Provide the [X, Y] coordinate of the cell's center where the given text is located.  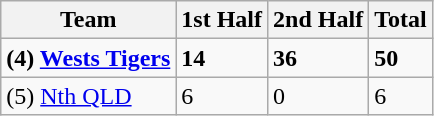
36 [318, 58]
(5) Nth QLD [88, 96]
(4) Wests Tigers [88, 58]
14 [222, 58]
Team [88, 20]
1st Half [222, 20]
50 [401, 58]
0 [318, 96]
Total [401, 20]
2nd Half [318, 20]
